Pinpoint the cell where the given text exists, returning its [x, y] midpoint coordinate. 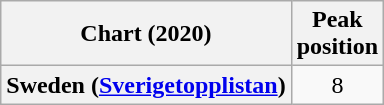
8 [337, 85]
Chart (2020) [146, 34]
Peakposition [337, 34]
Sweden (Sverigetopplistan) [146, 85]
